For the text-containing cell, return its midpoint in (X, Y) coordinate format. 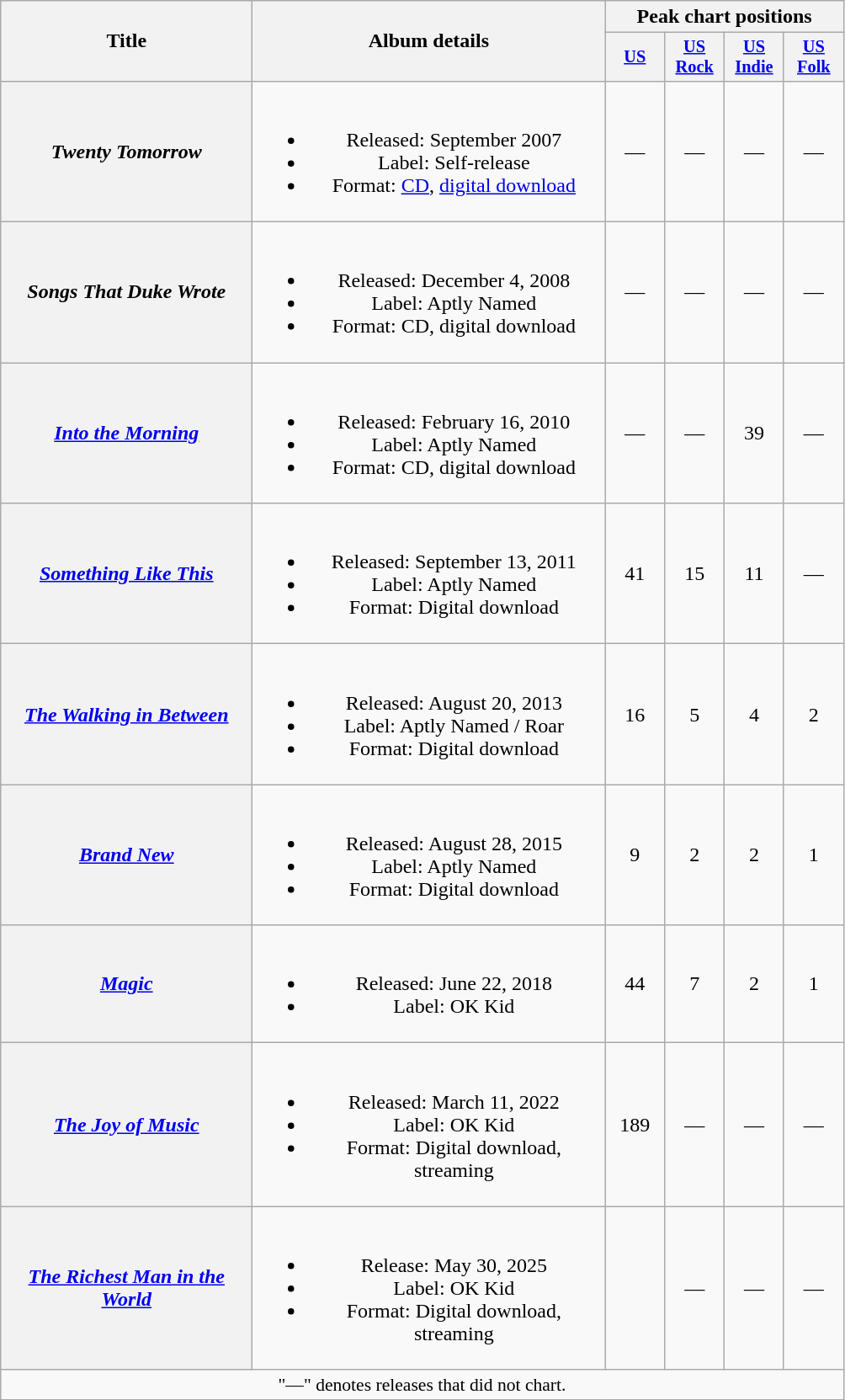
189 (635, 1125)
The Joy of Music (126, 1125)
The Walking in Between (126, 714)
USFolk (813, 57)
39 (754, 433)
4 (754, 714)
The Richest Man in the World (126, 1288)
16 (635, 714)
Released: September 13, 2011Label: Aptly NamedFormat: Digital download (429, 574)
Released: August 28, 2015Label: Aptly NamedFormat: Digital download (429, 855)
5 (695, 714)
15 (695, 574)
Magic (126, 984)
9 (635, 855)
Released: March 11, 2022Label: OK KidFormat: Digital download, streaming (429, 1125)
41 (635, 574)
"—" denotes releases that did not chart. (422, 1385)
Twenty Tomorrow (126, 152)
Released: September 2007Label: Self-releaseFormat: CD, digital download (429, 152)
Released: June 22, 2018Label: OK Kid (429, 984)
Album details (429, 41)
Peak chart positions (724, 17)
Songs That Duke Wrote (126, 293)
Release: May 30, 2025Label: OK KidFormat: Digital download, streaming (429, 1288)
Released: December 4, 2008Label: Aptly NamedFormat: CD, digital download (429, 293)
Into the Morning (126, 433)
USIndie (754, 57)
Released: August 20, 2013Label: Aptly Named / RoarFormat: Digital download (429, 714)
11 (754, 574)
US (635, 57)
7 (695, 984)
Brand New (126, 855)
Something Like This (126, 574)
44 (635, 984)
USRock (695, 57)
Released: February 16, 2010Label: Aptly NamedFormat: CD, digital download (429, 433)
Title (126, 41)
